For the text-containing cell, return its midpoint in [X, Y] coordinate format. 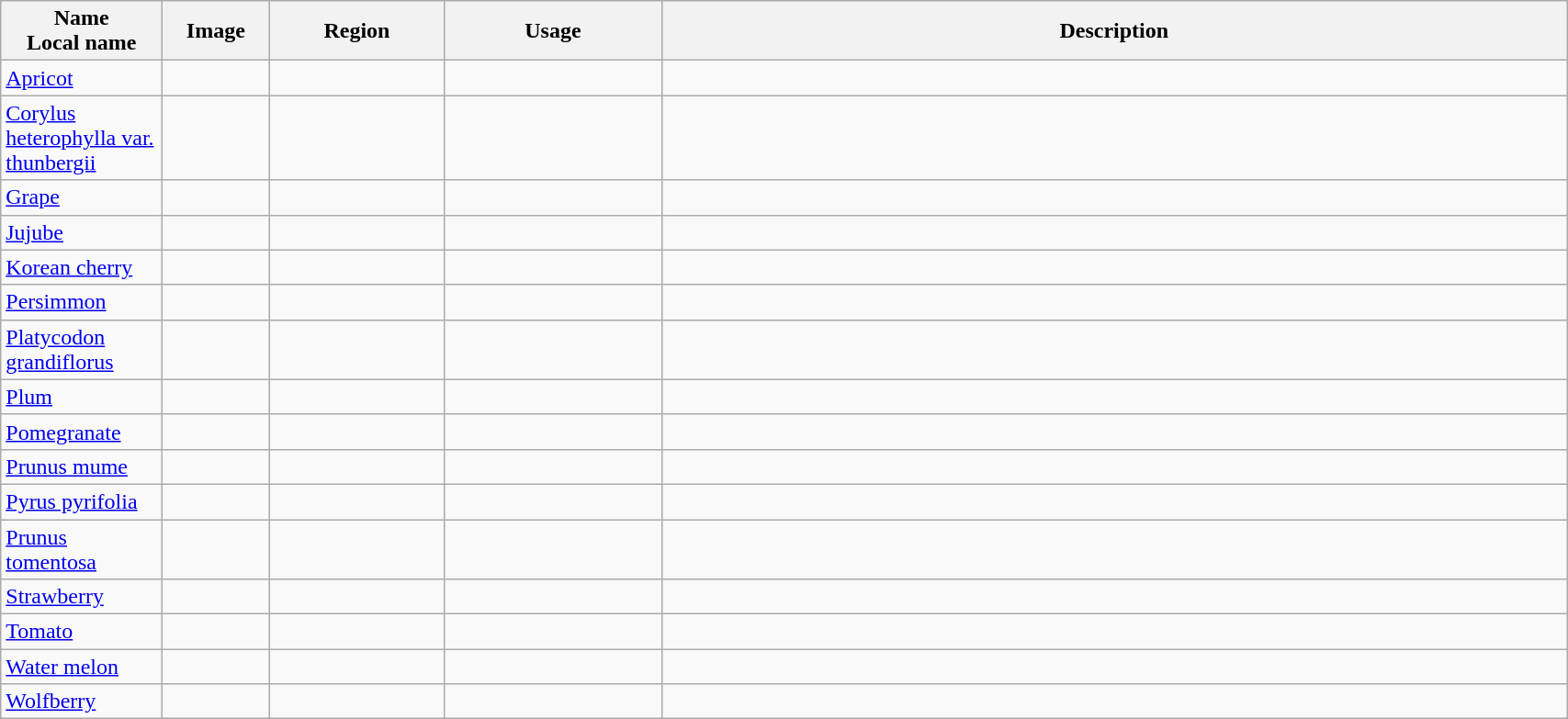
Usage [553, 31]
Prunus mume [82, 466]
Tomato [82, 632]
Region [356, 31]
Plum [82, 397]
NameLocal name [82, 31]
Prunus tomentosa [82, 549]
Wolfberry [82, 702]
Pyrus pyrifolia [82, 501]
Image [216, 31]
Corylus heterophylla var. thunbergii [82, 138]
Korean cherry [82, 267]
Jujube [82, 232]
Water melon [82, 667]
Platycodon grandiflorus [82, 349]
Persimmon [82, 302]
Grape [82, 197]
Strawberry [82, 597]
Description [1114, 31]
Pomegranate [82, 432]
Apricot [82, 78]
